For the text-containing cell, return its midpoint in (x, y) coordinate format. 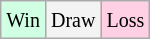
Draw (72, 20)
Loss (126, 20)
Win (24, 20)
